Capture the cell that displays the provided text and extract its (X, Y) central coordinate. 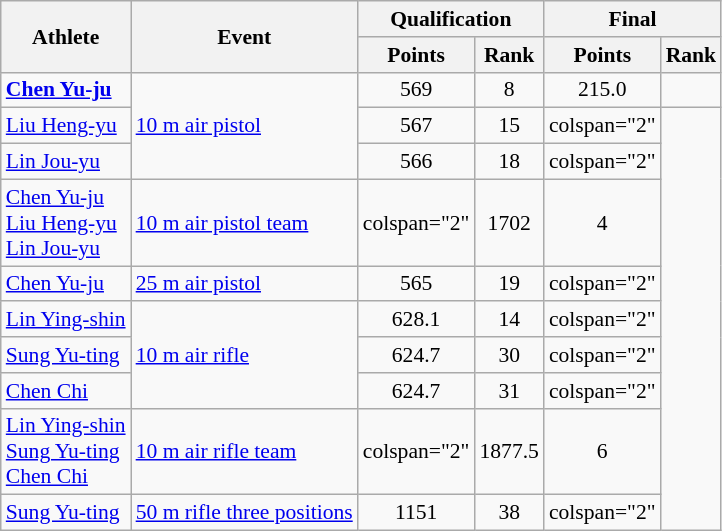
Chen Yu-juLiu Heng-yuLin Jou-yu (66, 222)
1702 (508, 222)
628.1 (416, 320)
38 (508, 513)
30 (508, 355)
Lin Ying-shin (66, 320)
Athlete (66, 36)
Lin Ying-shinSung Yu-tingChen Chi (66, 452)
567 (416, 126)
215.0 (602, 90)
Liu Heng-yu (66, 126)
565 (416, 284)
1151 (416, 513)
4 (602, 222)
566 (416, 162)
569 (416, 90)
15 (508, 126)
25 m air pistol (244, 284)
Chen Chi (66, 391)
19 (508, 284)
8 (508, 90)
1877.5 (508, 452)
10 m air pistol team (244, 222)
6 (602, 452)
Lin Jou-yu (66, 162)
31 (508, 391)
Final (632, 19)
50 m rifle three positions (244, 513)
18 (508, 162)
10 m air rifle team (244, 452)
Qualification (451, 19)
10 m air pistol (244, 126)
Event (244, 36)
10 m air rifle (244, 356)
14 (508, 320)
